Detect which cell encompasses the target text, then output its (X, Y) center coordinate. 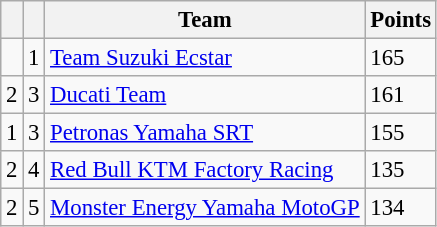
161 (400, 95)
165 (400, 58)
135 (400, 170)
155 (400, 133)
Monster Energy Yamaha MotoGP (205, 208)
4 (34, 170)
Red Bull KTM Factory Racing (205, 170)
Ducati Team (205, 95)
5 (34, 208)
Petronas Yamaha SRT (205, 133)
134 (400, 208)
Team Suzuki Ecstar (205, 58)
Team (205, 20)
Points (400, 20)
